From the cell containing the given text, extract its center point as (X, Y) coordinate. 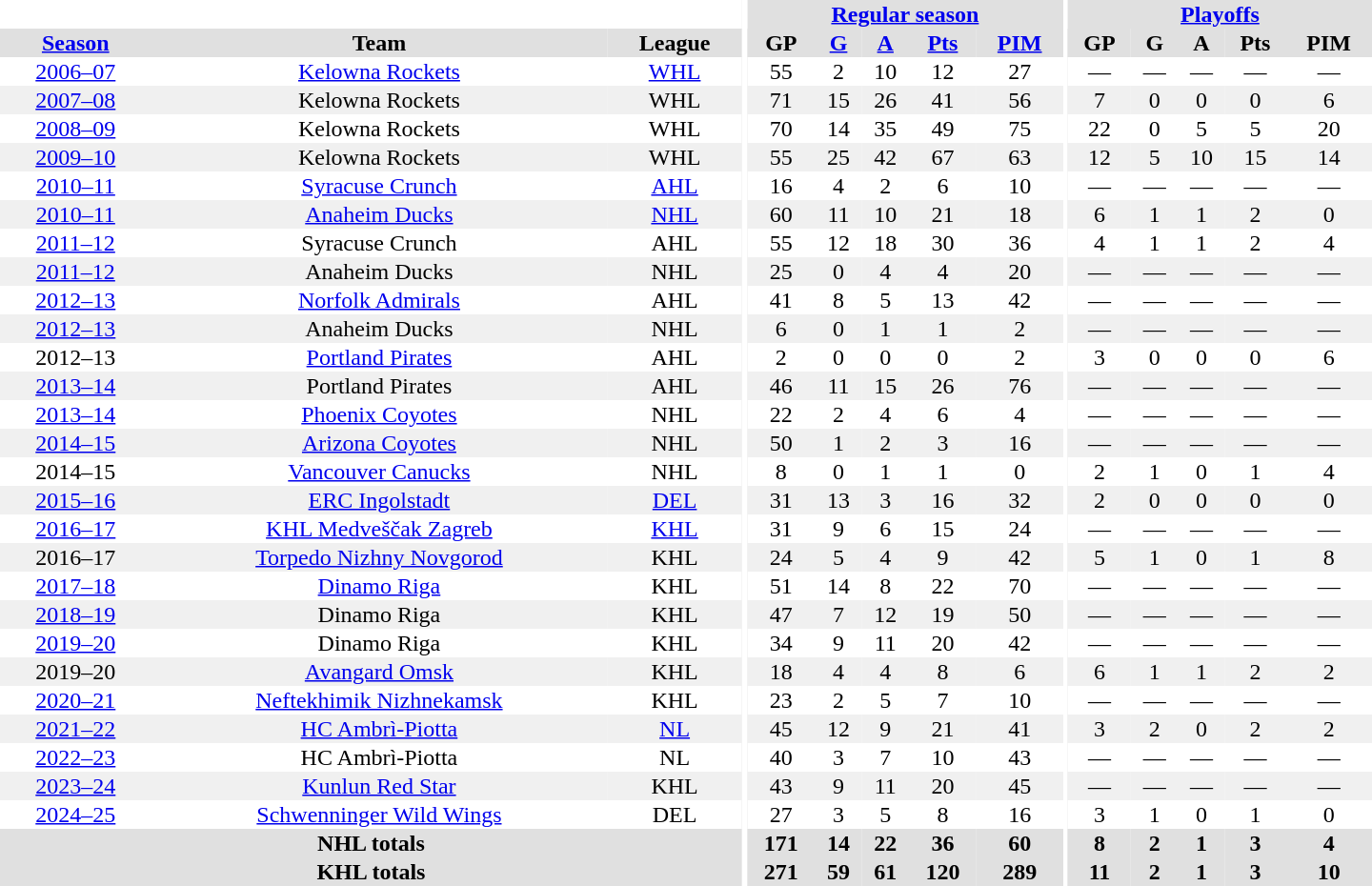
120 (943, 872)
2008–09 (76, 129)
2023–24 (76, 786)
49 (943, 129)
Norfolk Admirals (379, 300)
League (675, 43)
ERC Ingolstadt (379, 500)
Phoenix Coyotes (379, 414)
171 (781, 843)
30 (943, 243)
63 (1019, 157)
NHL totals (372, 843)
Torpedo Nizhny Novgorod (379, 557)
271 (781, 872)
2007–08 (76, 100)
32 (1019, 500)
2009–10 (76, 157)
Avangard Omsk (379, 672)
56 (1019, 100)
Kunlun Red Star (379, 786)
Season (76, 43)
46 (781, 386)
2024–25 (76, 815)
Team (379, 43)
2017–18 (76, 586)
Regular season (905, 14)
19 (943, 614)
2018–19 (76, 614)
289 (1019, 872)
KHL totals (372, 872)
Arizona Coyotes (379, 443)
Schwenninger Wild Wings (379, 815)
Neftekhimik Nizhnekamsk (379, 700)
61 (886, 872)
40 (781, 757)
34 (781, 643)
59 (838, 872)
Playoffs (1220, 14)
75 (1019, 129)
47 (781, 614)
2020–21 (76, 700)
23 (781, 700)
35 (886, 129)
2022–23 (76, 757)
KHL Medveščak Zagreb (379, 529)
Vancouver Canucks (379, 472)
71 (781, 100)
2006–07 (76, 71)
51 (781, 586)
2015–16 (76, 500)
76 (1019, 386)
67 (943, 157)
2021–22 (76, 729)
